Determine the (x, y) coordinate at the center of the cell enclosing the given text.  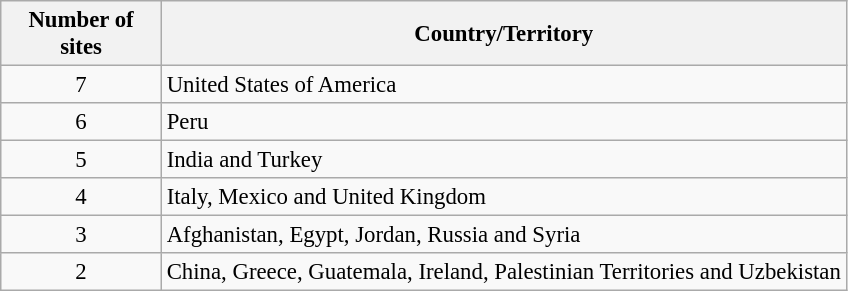
3 (82, 235)
Afghanistan, Egypt, Jordan, Russia and Syria (504, 235)
4 (82, 197)
India and Turkey (504, 160)
5 (82, 160)
Number of sites (82, 34)
6 (82, 122)
Country/Territory (504, 34)
United States of America (504, 85)
Peru (504, 122)
Italy, Mexico and United Kingdom (504, 197)
7 (82, 85)
